For the text-containing cell, return its midpoint in [X, Y] coordinate format. 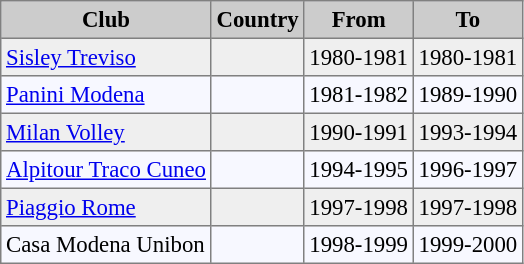
1999-2000 [468, 245]
Alpitour Traco Cuneo [106, 170]
Piaggio Rome [106, 207]
Club [106, 20]
To [468, 20]
Panini Modena [106, 95]
1994-1995 [358, 170]
Milan Volley [106, 132]
Sisley Treviso [106, 57]
Country [258, 20]
1990-1991 [358, 132]
1989-1990 [468, 95]
1993-1994 [468, 132]
From [358, 20]
1996-1997 [468, 170]
1998-1999 [358, 245]
1981-1982 [358, 95]
Casa Modena Unibon [106, 245]
